Return the [X, Y] coordinate for the center point of the cell that contains the specified text.  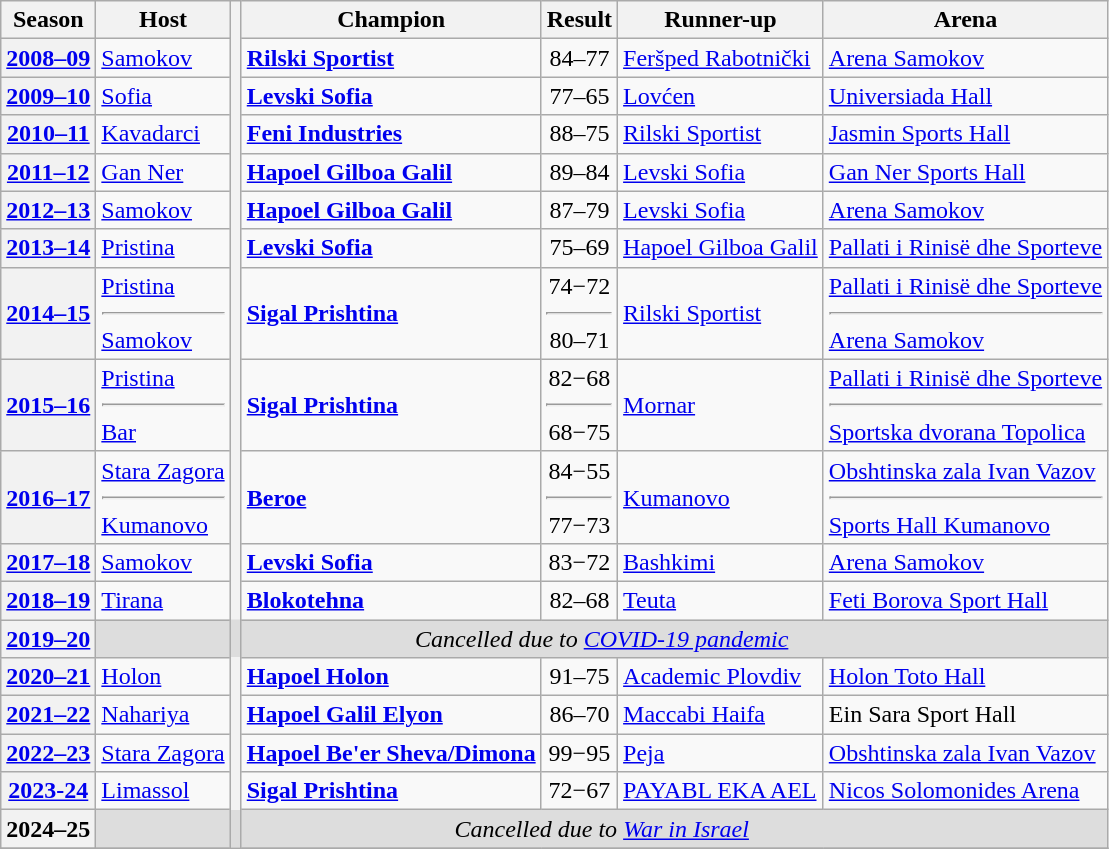
82–68 [579, 600]
Blokotehna [391, 600]
Cancelled due to War in Israel [602, 829]
88–75 [579, 134]
PAYABL EKA AEL [721, 791]
84−5577−73 [579, 497]
Kavadarci [163, 134]
84–77 [579, 58]
Obshtinska zala Ivan Vazov [965, 753]
74−7280–71 [579, 313]
72−67 [579, 791]
Universiada Hall [965, 96]
Pristina Bar [163, 405]
2024–25 [48, 829]
Season [48, 20]
Beroe [391, 497]
2010–11 [48, 134]
Pallati i Rinisë dhe SporteveSportska dvorana Topolica [965, 405]
Cancelled due to COVID-19 pandemic [602, 639]
Teuta [721, 600]
Feršped Rabotnički [721, 58]
99−95 [579, 753]
Pristina Samokov [163, 313]
Result [579, 20]
83−72 [579, 562]
Maccabi Haifa [721, 715]
Feti Borova Sport Hall [965, 600]
2015–16 [48, 405]
89–84 [579, 172]
2014–15 [48, 313]
Nicos Solomonides Arena [965, 791]
2016–17 [48, 497]
2008–09 [48, 58]
Mornar [721, 405]
91–75 [579, 677]
2012–13 [48, 210]
2013–14 [48, 248]
Pristina [163, 248]
Pallati i Rinisë dhe SporteveArena Samokov [965, 313]
Champion [391, 20]
Obshtinska zala Ivan VazovSports Hall Kumanovo [965, 497]
2019–20 [48, 639]
Tirana [163, 600]
Limassol [163, 791]
Gan Ner [163, 172]
2009–10 [48, 96]
87–79 [579, 210]
86–70 [579, 715]
2017–18 [48, 562]
Ein Sara Sport Hall [965, 715]
2018–19 [48, 600]
Peja [721, 753]
Sofia [163, 96]
Holon [163, 677]
Stara Zagora [163, 753]
Feni Industries [391, 134]
Holon Toto Hall [965, 677]
2011–12 [48, 172]
Hapoel Be'er Sheva/Dimona [391, 753]
Host [163, 20]
Stara Zagora Kumanovo [163, 497]
Hapoel Galil Elyon [391, 715]
Nahariya [163, 715]
Gan Ner Sports Hall [965, 172]
2023-24 [48, 791]
77–65 [579, 96]
Bashkimi [721, 562]
Kumanovo [721, 497]
Pallati i Rinisë dhe Sporteve [965, 248]
Lovćen [721, 96]
Academic Plovdiv [721, 677]
82−6868−75 [579, 405]
Hapoel Holon [391, 677]
Runner-up [721, 20]
2021–22 [48, 715]
Arena [965, 20]
75–69 [579, 248]
2020–21 [48, 677]
Jasmin Sports Hall [965, 134]
2022–23 [48, 753]
